Provide the [X, Y] coordinate of the cell's center where the given text is located.  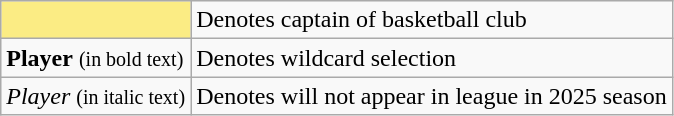
Player (in italic text) [96, 96]
Denotes captain of basketball club [432, 20]
Player (in bold text) [96, 58]
Denotes wildcard selection [432, 58]
Denotes will not appear in league in 2025 season [432, 96]
